From the cell containing the given text, extract its center point as [X, Y] coordinate. 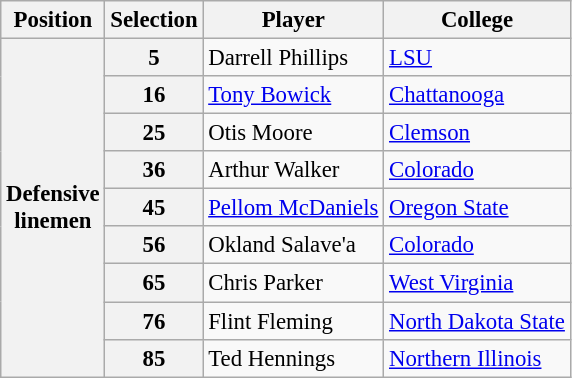
College [477, 20]
45 [154, 208]
Defensivelinemen [53, 208]
West Virginia [477, 283]
25 [154, 133]
56 [154, 245]
Darrell Phillips [294, 58]
85 [154, 358]
Chattanooga [477, 95]
LSU [477, 58]
Otis Moore [294, 133]
65 [154, 283]
Arthur Walker [294, 170]
Position [53, 20]
Flint Fleming [294, 321]
Selection [154, 20]
Ted Hennings [294, 358]
Okland Salave'a [294, 245]
76 [154, 321]
North Dakota State [477, 321]
5 [154, 58]
Northern Illinois [477, 358]
Tony Bowick [294, 95]
Chris Parker [294, 283]
Oregon State [477, 208]
16 [154, 95]
36 [154, 170]
Pellom McDaniels [294, 208]
Player [294, 20]
Clemson [477, 133]
